Scan for the cell matching the given text and deliver its [x, y] coordinate at center. 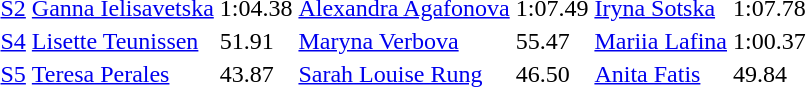
Mariia Lafina [661, 41]
Maryna Verbova [404, 41]
Lisette Teunissen [122, 41]
55.47 [552, 41]
51.91 [256, 41]
